Identify which cell holds the provided text, then report its [x, y] central coordinate. 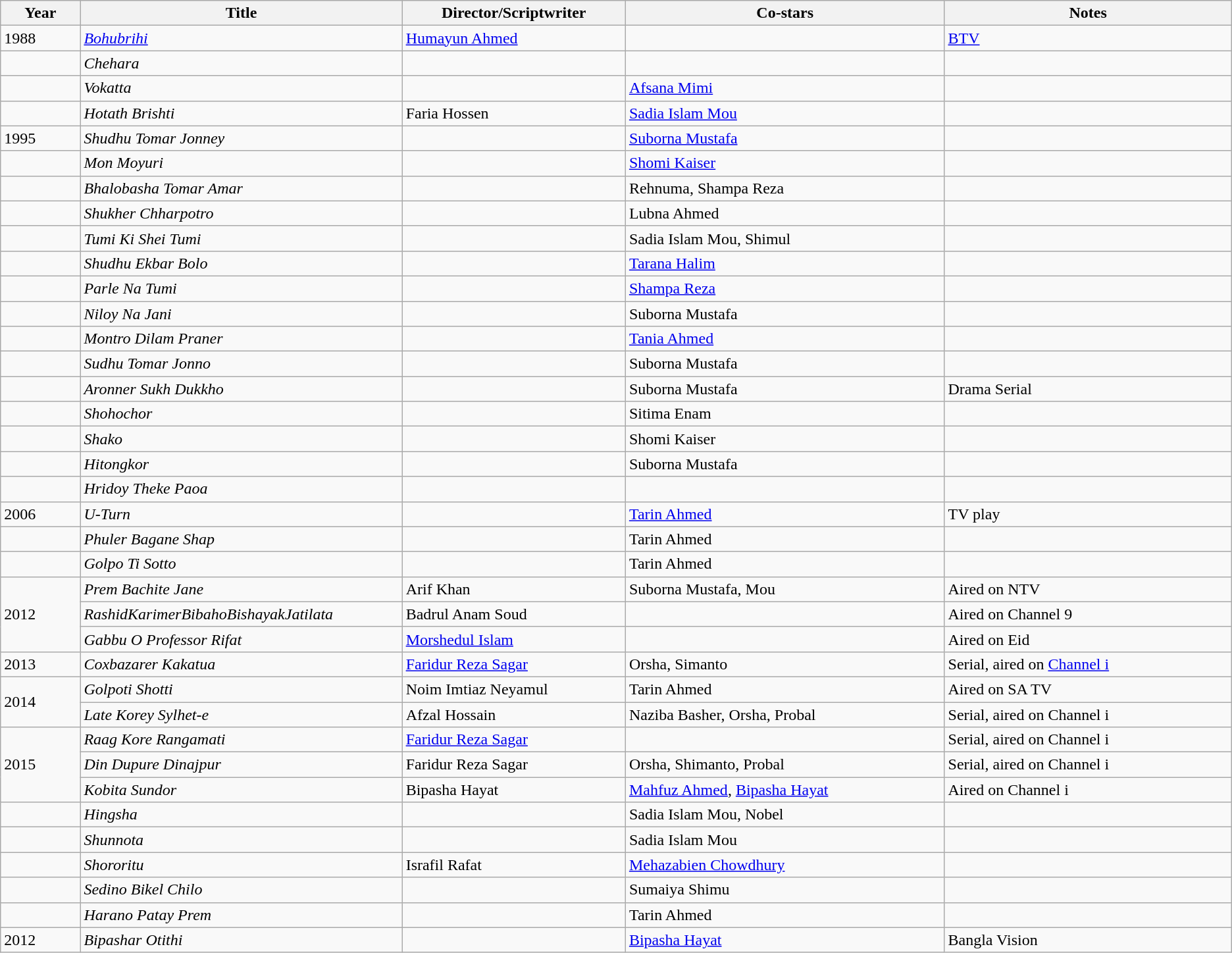
Mon Moyuri [241, 163]
Parle Na Tumi [241, 288]
Phuler Bagane Shap [241, 539]
Faria Hossen [513, 113]
Golpoti Shotti [241, 689]
BTV [1088, 38]
Montro Dilam Praner [241, 339]
Shudhu Ekbar Bolo [241, 263]
Bohubrihi [241, 38]
Bhalobasha Tomar Amar [241, 188]
Morshedul Islam [513, 639]
Late Korey Sylhet-e [241, 714]
Bangla Vision [1088, 940]
Golpo Ti Sotto [241, 564]
Sitima Enam [784, 414]
Naziba Basher, Orsha, Probal [784, 714]
Aired on Eid [1088, 639]
Sumaiya Shimu [784, 890]
Coxbazarer Kakatua [241, 664]
Afzal Hossain [513, 714]
2014 [41, 702]
Gabbu O Professor Rifat [241, 639]
Lubna Ahmed [784, 213]
Co-stars [784, 13]
Shudhu Tomar Jonney [241, 138]
Raag Kore Rangamati [241, 740]
Aronner Sukh Dukkho [241, 389]
Tania Ahmed [784, 339]
Tumi Ki Shei Tumi [241, 238]
TV play [1088, 514]
RashidKarimerBibahoBishayakJatilata [241, 614]
Bipashar Otithi [241, 940]
Tarana Halim [784, 263]
Shohochor [241, 414]
Hitongkor [241, 464]
Orsha, Shimanto, Probal [784, 765]
Aired on Channel 9 [1088, 614]
Humayun Ahmed [513, 38]
Prem Bachite Jane [241, 589]
Shako [241, 439]
Year [41, 13]
Arif Khan [513, 589]
Sadia Islam Mou, Shimul [784, 238]
Rehnuma, Shampa Reza [784, 188]
Sedino Bikel Chilo [241, 890]
Director/Scriptwriter [513, 13]
2015 [41, 765]
Chehara [241, 63]
Drama Serial [1088, 389]
U-Turn [241, 514]
Hotath Brishti [241, 113]
Shunnota [241, 840]
Aired on NTV [1088, 589]
Title [241, 13]
Notes [1088, 13]
Sudhu Tomar Jonno [241, 364]
2013 [41, 664]
1995 [41, 138]
Shororitu [241, 865]
Niloy Na Jani [241, 314]
Kobita Sundor [241, 790]
Shampa Reza [784, 288]
2006 [41, 514]
Badrul Anam Soud [513, 614]
Suborna Mustafa, Mou [784, 589]
Sadia Islam Mou, Nobel [784, 815]
Vokatta [241, 88]
Israfil Rafat [513, 865]
Din Dupure Dinajpur [241, 765]
Orsha, Simanto [784, 664]
Aired on Channel i [1088, 790]
1988 [41, 38]
Afsana Mimi [784, 88]
Hingsha [241, 815]
Hridoy Theke Paoa [241, 489]
Noim Imtiaz Neyamul [513, 689]
Harano Patay Prem [241, 915]
Aired on SA TV [1088, 689]
Mahfuz Ahmed, Bipasha Hayat [784, 790]
Shukher Chharpotro [241, 213]
Mehazabien Chowdhury [784, 865]
